Determine the [X, Y] coordinate at the center of the cell enclosing the given text.  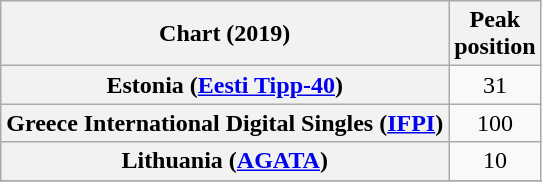
100 [495, 123]
Peakposition [495, 34]
Estonia (Eesti Tipp-40) [225, 85]
10 [495, 161]
Greece International Digital Singles (IFPI) [225, 123]
31 [495, 85]
Chart (2019) [225, 34]
Lithuania (AGATA) [225, 161]
